For the text-containing cell, return its midpoint in (x, y) coordinate format. 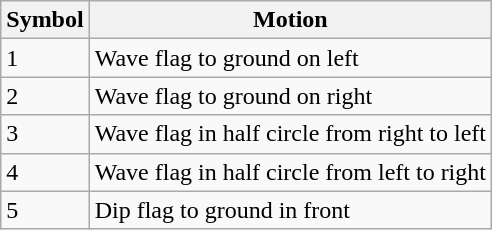
2 (45, 96)
5 (45, 210)
1 (45, 58)
Wave flag to ground on right (290, 96)
Dip flag to ground in front (290, 210)
4 (45, 172)
Wave flag in half circle from right to left (290, 134)
Motion (290, 20)
Wave flag to ground on left (290, 58)
Wave flag in half circle from left to right (290, 172)
3 (45, 134)
Symbol (45, 20)
